Provide the [x, y] coordinate of the cell's center where the given text is located.  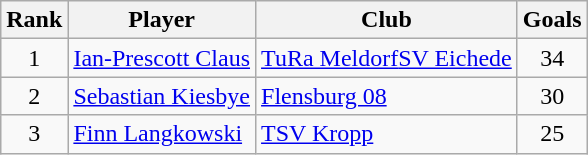
Goals [552, 20]
3 [34, 134]
25 [552, 134]
Club [387, 20]
1 [34, 58]
2 [34, 96]
TuRa MeldorfSV Eichede [387, 58]
Flensburg 08 [387, 96]
Rank [34, 20]
Finn Langkowski [162, 134]
Sebastian Kiesbye [162, 96]
34 [552, 58]
30 [552, 96]
Player [162, 20]
Ian-Prescott Claus [162, 58]
TSV Kropp [387, 134]
